Pinpoint the cell where the given text exists, returning its (X, Y) midpoint coordinate. 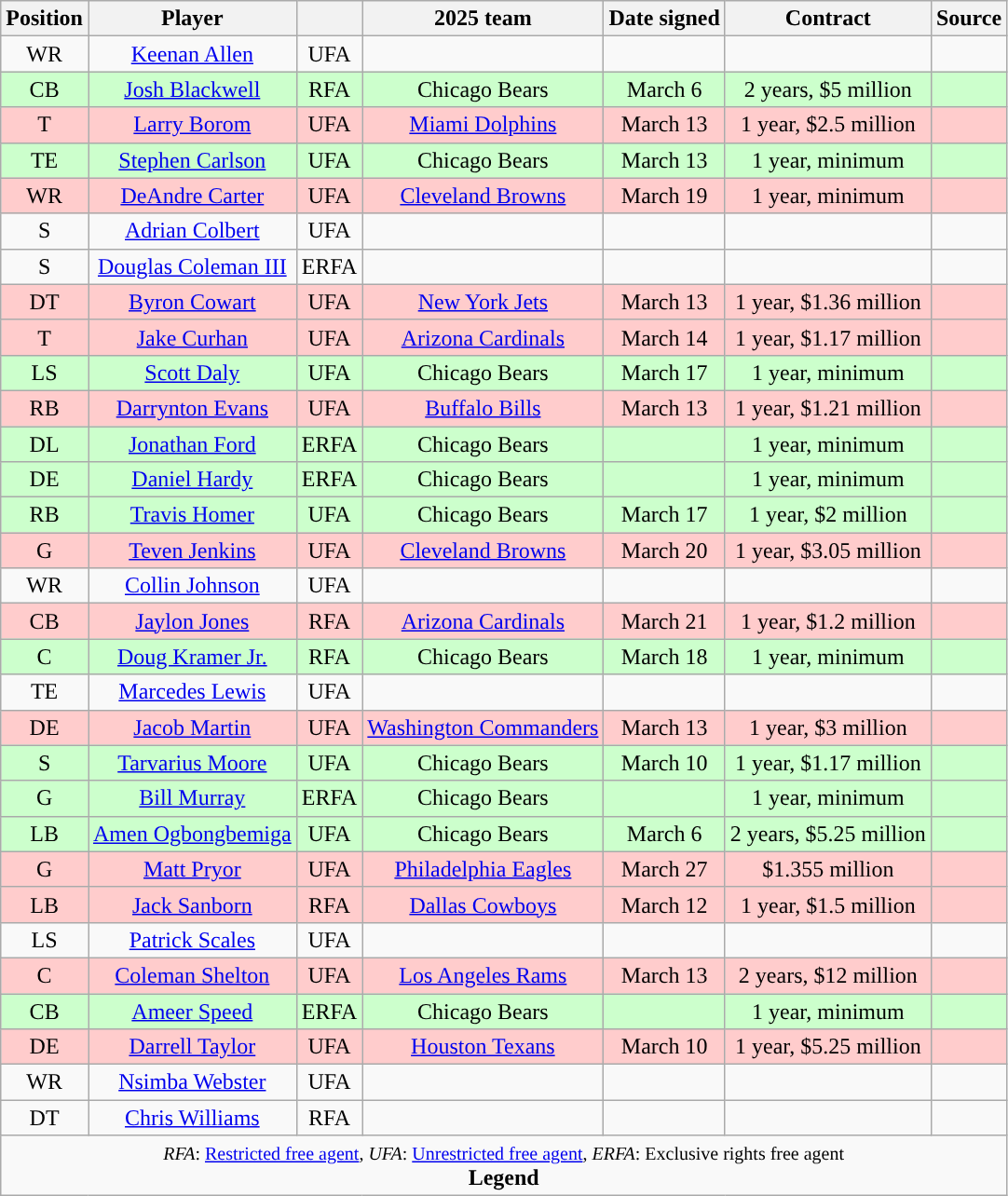
1 year, $1.21 million (827, 408)
Douglas Coleman III (192, 266)
March 20 (664, 550)
1 year, $2 million (827, 515)
Tarvarius Moore (192, 763)
2 years, $5.25 million (827, 834)
Nsimba Webster (192, 1082)
Adrian Colbert (192, 231)
Darrynton Evans (192, 408)
Jonathan Ford (192, 444)
1 year, $1.36 million (827, 302)
Date signed (664, 19)
1 year, $1.5 million (827, 904)
Matt Pryor (192, 869)
Scott Daly (192, 373)
Darrell Taylor (192, 1047)
Dallas Cowboys (483, 904)
Player (192, 19)
Byron Cowart (192, 302)
Chris Williams (192, 1118)
Buffalo Bills (483, 408)
Coleman Shelton (192, 975)
1 year, $1.2 million (827, 621)
March 19 (664, 196)
Washington Commanders (483, 727)
Los Angeles Rams (483, 975)
March 18 (664, 657)
RFA: Restricted free agent, UFA: Unrestricted free agent, ERFA: Exclusive rights free agentLegend (504, 1166)
Contract (827, 19)
2 years, $5 million (827, 89)
Teven Jenkins (192, 550)
Ameer Speed (192, 1011)
March 14 (664, 337)
2 years, $12 million (827, 975)
1 year, $5.25 million (827, 1047)
Jack Sanborn (192, 904)
Bill Murray (192, 798)
Marcedes Lewis (192, 692)
Larry Borom (192, 125)
DL (45, 444)
Jaylon Jones (192, 621)
$1.355 million (827, 869)
2025 team (483, 19)
Keenan Allen (192, 54)
Stephen Carlson (192, 160)
DeAndre Carter (192, 196)
Josh Blackwell (192, 89)
Houston Texans (483, 1047)
Travis Homer (192, 515)
Doug Kramer Jr. (192, 657)
Position (45, 19)
Jake Curhan (192, 337)
Philadelphia Eagles (483, 869)
1 year, $2.5 million (827, 125)
March 27 (664, 869)
March 21 (664, 621)
1 year, $3 million (827, 727)
Amen Ogbongbemiga (192, 834)
Daniel Hardy (192, 480)
New York Jets (483, 302)
Miami Dolphins (483, 125)
Collin Johnson (192, 586)
1 year, $3.05 million (827, 550)
Patrick Scales (192, 940)
March 12 (664, 904)
Source (969, 19)
Jacob Martin (192, 727)
